Search for the cell housing the specified text and yield its (x, y) center coordinate. 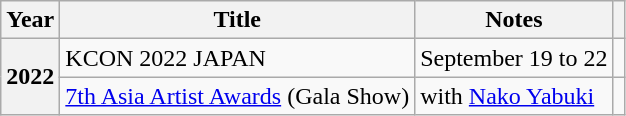
KCON 2022 JAPAN (238, 58)
September 19 to 22 (514, 58)
Title (238, 20)
Year (30, 20)
2022 (30, 77)
Notes (514, 20)
with Nako Yabuki (514, 96)
7th Asia Artist Awards (Gala Show) (238, 96)
